Determine the [X, Y] coordinate at the center of the cell enclosing the given text.  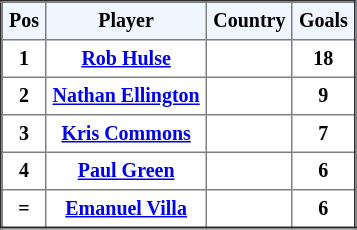
Goals [324, 21]
2 [24, 96]
Player [126, 21]
Paul Green [126, 171]
Emanuel Villa [126, 209]
Kris Commons [126, 134]
3 [24, 134]
18 [324, 59]
Rob Hulse [126, 59]
1 [24, 59]
7 [324, 134]
Country [249, 21]
9 [324, 96]
= [24, 209]
Pos [24, 21]
4 [24, 171]
Nathan Ellington [126, 96]
